From the cell containing the given text, extract its center point as (x, y) coordinate. 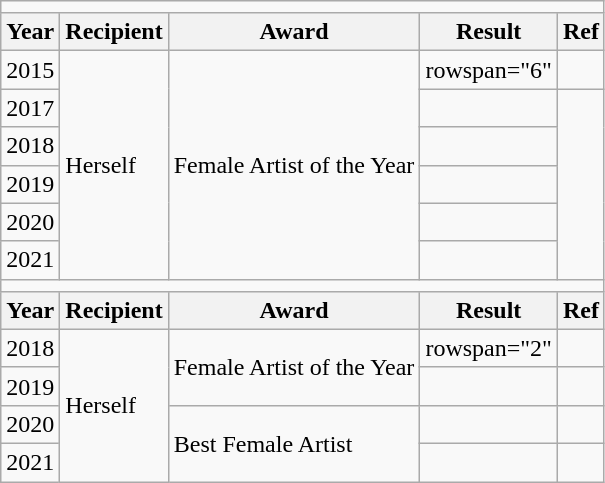
2017 (30, 108)
rowspan="2" (489, 348)
2015 (30, 70)
rowspan="6" (489, 70)
Best Female Artist (294, 443)
